For the text-containing cell, return its midpoint in (x, y) coordinate format. 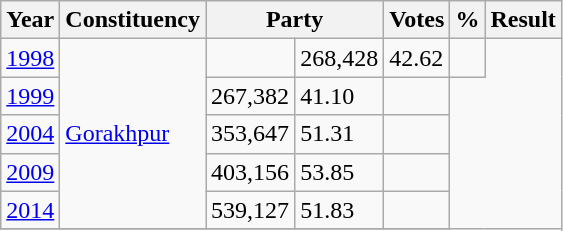
51.83 (340, 210)
403,156 (250, 172)
267,382 (250, 96)
Year (30, 20)
2009 (30, 172)
% (468, 20)
42.62 (417, 58)
Constituency (133, 20)
1998 (30, 58)
Votes (417, 20)
2004 (30, 134)
2014 (30, 210)
268,428 (340, 58)
53.85 (340, 172)
Gorakhpur (133, 134)
51.31 (340, 134)
1999 (30, 96)
Party (295, 20)
539,127 (250, 210)
353,647 (250, 134)
41.10 (340, 96)
Result (523, 20)
